Identify which cell holds the provided text, then report its [x, y] central coordinate. 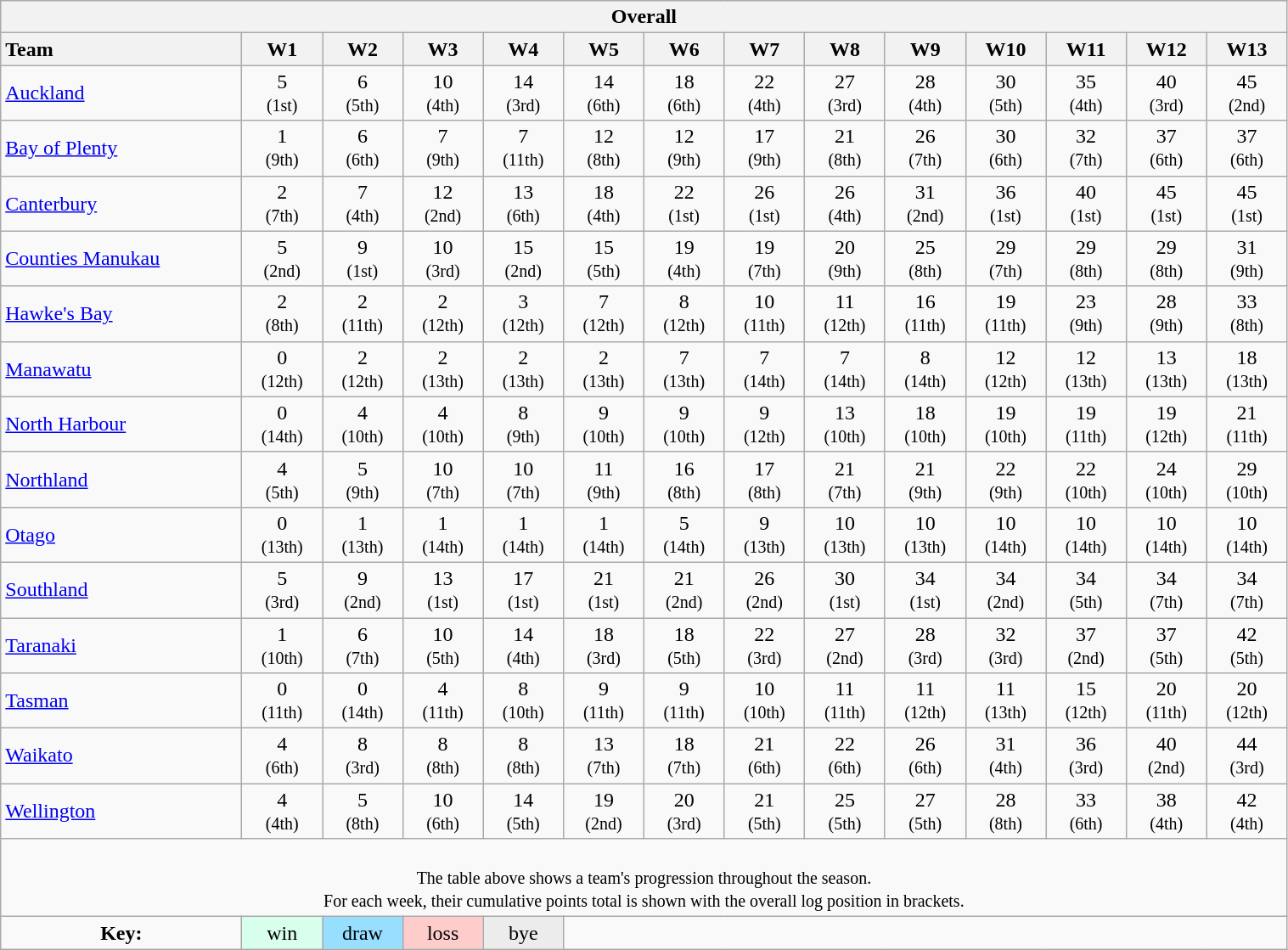
44 (3rd) [1246, 756]
Bay of Plenty [121, 148]
32 (3rd) [1005, 645]
30 (1st) [846, 589]
8 (12th) [684, 314]
4 (6th) [282, 756]
15 (12th) [1087, 701]
W3 [443, 49]
18 (4th) [605, 204]
21 (11th) [1246, 424]
18 (6th) [684, 93]
4 (11th) [443, 701]
26 (7th) [925, 148]
18 (7th) [684, 756]
22 (9th) [1005, 479]
7 (4th) [363, 204]
7 (12th) [605, 314]
5 (8th) [363, 812]
5 (2nd) [282, 258]
37 (5th) [1167, 645]
25 (8th) [925, 258]
30 (5th) [1005, 93]
36 (3rd) [1087, 756]
14 (5th) [523, 812]
6 (5th) [363, 93]
W8 [846, 49]
18 (13th) [1246, 368]
10 (10th) [764, 701]
40 (2nd) [1167, 756]
1 (13th) [363, 535]
9 (2nd) [363, 589]
34 (5th) [1087, 589]
19 (12th) [1167, 424]
22 (10th) [1087, 479]
10 (11th) [764, 314]
Otago [121, 535]
Team [121, 49]
5 (14th) [684, 535]
2 (11th) [363, 314]
13 (1st) [443, 589]
33 (8th) [1246, 314]
11 (13th) [1005, 701]
13 (13th) [1167, 368]
W2 [363, 49]
W5 [605, 49]
14 (4th) [523, 645]
8 (3rd) [363, 756]
3 (12th) [523, 314]
42 (4th) [1246, 812]
12 (9th) [684, 148]
13 (10th) [846, 424]
9 (13th) [764, 535]
Key: [121, 933]
19 (7th) [764, 258]
14 (3rd) [523, 93]
win [282, 933]
22 (4th) [764, 93]
21 (2nd) [684, 589]
1 (10th) [282, 645]
24 (10th) [1167, 479]
9 (12th) [764, 424]
12 (2nd) [443, 204]
22 (3rd) [764, 645]
32 (7th) [1087, 148]
8 (10th) [523, 701]
21 (9th) [925, 479]
16 (11th) [925, 314]
0 (11th) [282, 701]
Tasman [121, 701]
13 (6th) [523, 204]
Wellington [121, 812]
10 (5th) [443, 645]
11 (9th) [605, 479]
22 (1st) [684, 204]
Hawke's Bay [121, 314]
bye [523, 933]
5 (1st) [282, 93]
29 (10th) [1246, 479]
0 (12th) [282, 368]
17 (8th) [764, 479]
Southland [121, 589]
13 (7th) [605, 756]
W4 [523, 49]
15 (5th) [605, 258]
28 (9th) [1167, 314]
10 (6th) [443, 812]
34 (1st) [925, 589]
34 (2nd) [1005, 589]
26 (6th) [925, 756]
26 (2nd) [764, 589]
12 (8th) [605, 148]
28 (4th) [925, 93]
27 (5th) [925, 812]
6 (6th) [363, 148]
12 (13th) [1087, 368]
4 (4th) [282, 812]
38 (4th) [1167, 812]
18 (5th) [684, 645]
8 (9th) [523, 424]
40 (1st) [1087, 204]
7 (11th) [523, 148]
Overall [644, 17]
12 (12th) [1005, 368]
North Harbour [121, 424]
W9 [925, 49]
W11 [1087, 49]
23 (9th) [1087, 314]
10 (4th) [443, 93]
20 (12th) [1246, 701]
15 (2nd) [523, 258]
2 (8th) [282, 314]
6 (7th) [363, 645]
31 (4th) [1005, 756]
21 (5th) [764, 812]
21 (1st) [605, 589]
8 (14th) [925, 368]
20 (11th) [1167, 701]
Taranaki [121, 645]
42 (5th) [1246, 645]
9 (1st) [363, 258]
31 (2nd) [925, 204]
19 (2nd) [605, 812]
Counties Manukau [121, 258]
45 (2nd) [1246, 93]
loss [443, 933]
W12 [1167, 49]
W1 [282, 49]
5 (3rd) [282, 589]
14 (6th) [605, 93]
4 (5th) [282, 479]
21 (6th) [764, 756]
21 (8th) [846, 148]
28 (8th) [1005, 812]
36 (1st) [1005, 204]
26 (4th) [846, 204]
28 (3rd) [925, 645]
2 (7th) [282, 204]
40 (3rd) [1167, 93]
1 (9th) [282, 148]
27 (3rd) [846, 93]
0 (13th) [282, 535]
11 (11th) [846, 701]
W13 [1246, 49]
16 (8th) [684, 479]
30 (6th) [1005, 148]
22 (6th) [846, 756]
10 (3rd) [443, 258]
27 (2nd) [846, 645]
19 (10th) [1005, 424]
33 (6th) [1087, 812]
W7 [764, 49]
Northland [121, 479]
37 (2nd) [1087, 645]
17 (1st) [523, 589]
W10 [1005, 49]
18 (3rd) [605, 645]
Auckland [121, 93]
Waikato [121, 756]
31 (9th) [1246, 258]
19 (4th) [684, 258]
17 (9th) [764, 148]
29 (7th) [1005, 258]
25 (5th) [846, 812]
draw [363, 933]
W6 [684, 49]
7 (9th) [443, 148]
21 (7th) [846, 479]
7 (13th) [684, 368]
35 (4th) [1087, 93]
18 (10th) [925, 424]
26 (1st) [764, 204]
Manawatu [121, 368]
Canterbury [121, 204]
5 (9th) [363, 479]
20 (9th) [846, 258]
20 (3rd) [684, 812]
